Provide the (X, Y) coordinate of the cell's center where the given text is located.  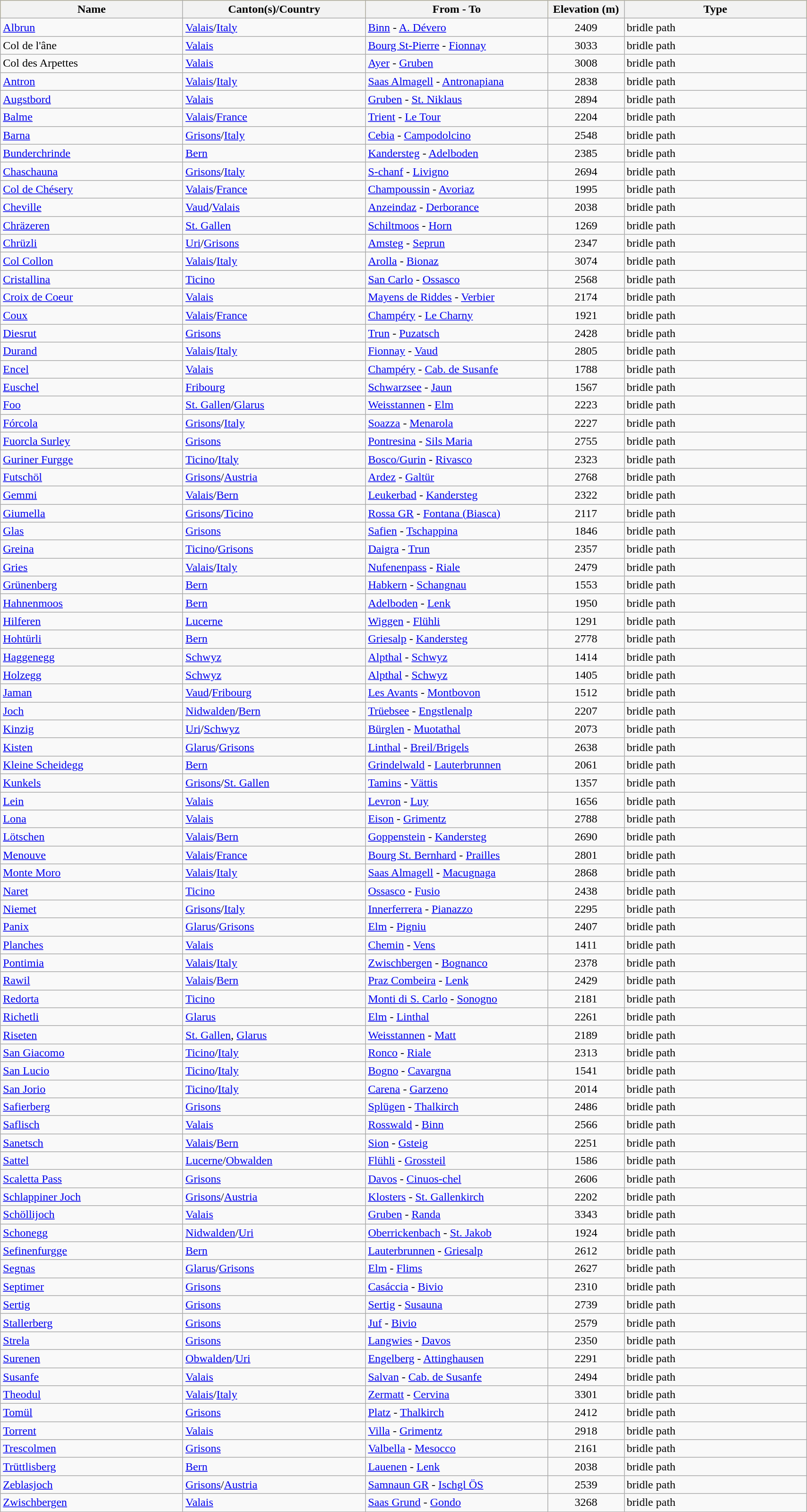
Cristallina (92, 279)
Antron (92, 81)
Champéry - Le Charny (457, 315)
Hohtürli (92, 639)
Hahnenmoos (92, 603)
1921 (586, 315)
Trun - Puzatsch (457, 333)
Barna (92, 135)
Cheville (92, 207)
Sanetsch (92, 1143)
Euschel (92, 387)
Theodul (92, 1395)
Elm - Flims (457, 1269)
San Giacomo (92, 1053)
Encel (92, 369)
Scaletta Pass (92, 1179)
Durand (92, 351)
Sattel (92, 1161)
2568 (586, 279)
Glas (92, 531)
3343 (586, 1215)
Futschöl (92, 477)
Sefinenfurgge (92, 1251)
2694 (586, 171)
Anzeindaz - Derborance (457, 207)
Bunderchrinde (92, 153)
Ardez - Galtür (457, 477)
Elm - Pigniu (457, 927)
Col des Arpettes (92, 63)
Joch (92, 711)
Menouve (92, 855)
2161 (586, 1449)
Schonegg (92, 1233)
Klosters - St. Gallenkirch (457, 1197)
2189 (586, 1035)
Strela (92, 1340)
Schöllijoch (92, 1215)
S-chanf - Livigno (457, 171)
Weisstannen - Matt (457, 1035)
3008 (586, 63)
2407 (586, 927)
2690 (586, 837)
Gruben - Randa (457, 1215)
2357 (586, 549)
Name (92, 9)
Binn - A. Dévero (457, 27)
1656 (586, 801)
Habkern - Schangnau (457, 585)
Zeblasjoch (92, 1485)
Sertig - Susauna (457, 1305)
Riseten (92, 1035)
Richetli (92, 1017)
Lucerne/Obwalden (274, 1161)
2385 (586, 153)
Glarus (274, 1017)
Grisons/St. Gallen (274, 783)
Casáccia - Bivio (457, 1287)
2579 (586, 1322)
Flühli - Grossteil (457, 1161)
Bürglen - Muotathal (457, 729)
Fionnay - Vaud (457, 351)
2788 (586, 819)
Lauenen - Lenk (457, 1467)
2347 (586, 243)
1586 (586, 1161)
2801 (586, 855)
Lein (92, 801)
Type (715, 9)
Ronco - Riale (457, 1053)
Innerferrera - Pianazzo (457, 909)
Susanfe (92, 1377)
Guriner Furgge (92, 459)
Vaud/Fribourg (274, 693)
2805 (586, 351)
Obwalden/Uri (274, 1358)
Jaman (92, 693)
2429 (586, 981)
2378 (586, 963)
2768 (586, 477)
San Carlo - Ossasco (457, 279)
2061 (586, 765)
2310 (586, 1287)
1846 (586, 531)
Gemmi (92, 495)
Gruben - St. Niklaus (457, 99)
2566 (586, 1125)
Foo (92, 405)
Eison - Grimentz (457, 819)
2350 (586, 1340)
Schlappiner Joch (92, 1197)
2117 (586, 513)
2202 (586, 1197)
Soazza - Menarola (457, 423)
Col de Chésery (92, 189)
Bogno - Cavargna (457, 1071)
2627 (586, 1269)
Schiltmoos - Horn (457, 225)
Bosco/Gurin - Rivasco (457, 459)
Chaschauna (92, 171)
2918 (586, 1431)
Davos - Cinuos-chel (457, 1179)
Weisstannen - Elm (457, 405)
1788 (586, 369)
3033 (586, 45)
Oberrickenbach - St. Jakob (457, 1233)
1553 (586, 585)
Fribourg (274, 387)
Holzegg (92, 675)
Surenen (92, 1358)
2412 (586, 1413)
Naret (92, 891)
Bourg St-Pierre - Fionnay (457, 45)
1541 (586, 1071)
Levron - Luy (457, 801)
Salvan - Cab. de Susanfe (457, 1377)
Linthal - Breil/Brigels (457, 747)
Kisten (92, 747)
Col de l'âne (92, 45)
2755 (586, 441)
Juf - Bivio (457, 1322)
Elevation (m) (586, 9)
Kandersteg - Adelboden (457, 153)
Ossasco - Fusio (457, 891)
1995 (586, 189)
Kleine Scheidegg (92, 765)
Sertig (92, 1305)
2438 (586, 891)
Stallerberg (92, 1322)
Chrüzli (92, 243)
Grindelwald - Lauterbrunnen (457, 765)
2868 (586, 873)
2606 (586, 1179)
1405 (586, 675)
Septimer (92, 1287)
Cebia - Campodolcino (457, 135)
Nufenenpass - Riale (457, 567)
2181 (586, 999)
2313 (586, 1053)
2207 (586, 711)
1512 (586, 693)
San Jorio (92, 1089)
Redorta (92, 999)
Saas Almagell - Macugnaga (457, 873)
2539 (586, 1485)
Nidwalden/Bern (274, 711)
1291 (586, 621)
3268 (586, 1503)
Samnaun GR - Ischgl ÖS (457, 1485)
Uri/Schwyz (274, 729)
2894 (586, 99)
Champéry - Cab. de Susanfe (457, 369)
Grisons/Ticino (274, 513)
Diesrut (92, 333)
Daigra - Trun (457, 549)
Langwies - Davos (457, 1340)
Splügen - Thalkirch (457, 1107)
Les Avants - Montbovon (457, 693)
2223 (586, 405)
Adelboden - Lenk (457, 603)
Coux (92, 315)
2739 (586, 1305)
Col Collon (92, 261)
St. Gallen (274, 225)
Pontimia (92, 963)
2291 (586, 1358)
Kunkels (92, 783)
Balme (92, 117)
Praz Combeira - Lenk (457, 981)
Trüebsee - Engstlenalp (457, 711)
Torrent (92, 1431)
Ayer - Gruben (457, 63)
Saas Almagell - Antronapiana (457, 81)
Lauterbrunnen - Griesalp (457, 1251)
2073 (586, 729)
Pontresina - Sils Maria (457, 441)
Albrun (92, 27)
Nidwalden/Uri (274, 1233)
Lötschen (92, 837)
Monte Moro (92, 873)
Villa - Grimentz (457, 1431)
Trescolmen (92, 1449)
Lona (92, 819)
Saflisch (92, 1125)
Rosswald - Binn (457, 1125)
Panix (92, 927)
Zwischbergen (92, 1503)
3074 (586, 261)
Griesalp - Kandersteg (457, 639)
Gries (92, 567)
2479 (586, 567)
From - To (457, 9)
Planches (92, 945)
Elm - Linthal (457, 1017)
Zwischbergen - Bognanco (457, 963)
1950 (586, 603)
2174 (586, 297)
2323 (586, 459)
Safierberg (92, 1107)
Greina (92, 549)
Tomül (92, 1413)
1411 (586, 945)
Niemet (92, 909)
Vaud/Valais (274, 207)
2612 (586, 1251)
3301 (586, 1395)
1414 (586, 657)
Chräzeren (92, 225)
Trient - Le Tour (457, 117)
2548 (586, 135)
1924 (586, 1233)
Grünenberg (92, 585)
Lucerne (274, 621)
2486 (586, 1107)
2251 (586, 1143)
2322 (586, 495)
Sion - Gsteig (457, 1143)
Saas Grund - Gondo (457, 1503)
Schwarzsee - Jaun (457, 387)
2409 (586, 27)
1357 (586, 783)
Fuorcla Surley (92, 441)
Carena - Garzeno (457, 1089)
Mayens de Riddes - Verbier (457, 297)
Rossa GR - Fontana (Biasca) (457, 513)
Rawil (92, 981)
Platz - Thalkirch (457, 1413)
2261 (586, 1017)
Zermatt - Cervina (457, 1395)
Leukerbad - Kandersteg (457, 495)
2638 (586, 747)
Amsteg - Seprun (457, 243)
Monti di S. Carlo - Sonogno (457, 999)
Trüttlisberg (92, 1467)
Augstbord (92, 99)
Bourg St. Bernhard - Prailles (457, 855)
Segnas (92, 1269)
Fórcola (92, 423)
Champoussin - Avoriaz (457, 189)
2838 (586, 81)
2778 (586, 639)
Tamins - Vättis (457, 783)
Kinzig (92, 729)
Uri/Grisons (274, 243)
Arolla - Bionaz (457, 261)
2227 (586, 423)
Valbella - Mesocco (457, 1449)
Safien - Tschappina (457, 531)
2428 (586, 333)
St. Gallen/Glarus (274, 405)
Hilferen (92, 621)
2204 (586, 117)
2494 (586, 1377)
Engelberg - Attinghausen (457, 1358)
2295 (586, 909)
Canton(s)/Country (274, 9)
Chemin - Vens (457, 945)
San Lucio (92, 1071)
St. Gallen, Glarus (274, 1035)
1269 (586, 225)
Croix de Coeur (92, 297)
Goppenstein - Kandersteg (457, 837)
Ticino/Grisons (274, 549)
Wiggen - Flühli (457, 621)
Haggenegg (92, 657)
1567 (586, 387)
Giumella (92, 513)
2014 (586, 1089)
